Output the [X, Y] coordinate of the center of the cell containing the given text.  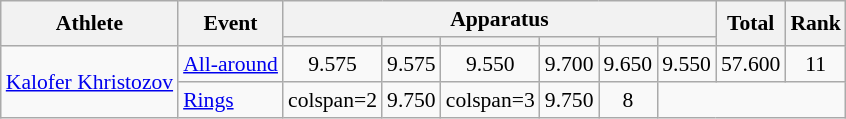
9.650 [628, 64]
Total [750, 24]
colspan=2 [332, 100]
Rank [816, 24]
All-around [230, 64]
Apparatus [500, 19]
Event [230, 24]
Kalofer Khristozov [90, 82]
Rings [230, 100]
Athlete [90, 24]
57.600 [750, 64]
8 [628, 100]
11 [816, 64]
colspan=3 [490, 100]
9.700 [570, 64]
